Pinpoint the cell where the given text exists, returning its [X, Y] midpoint coordinate. 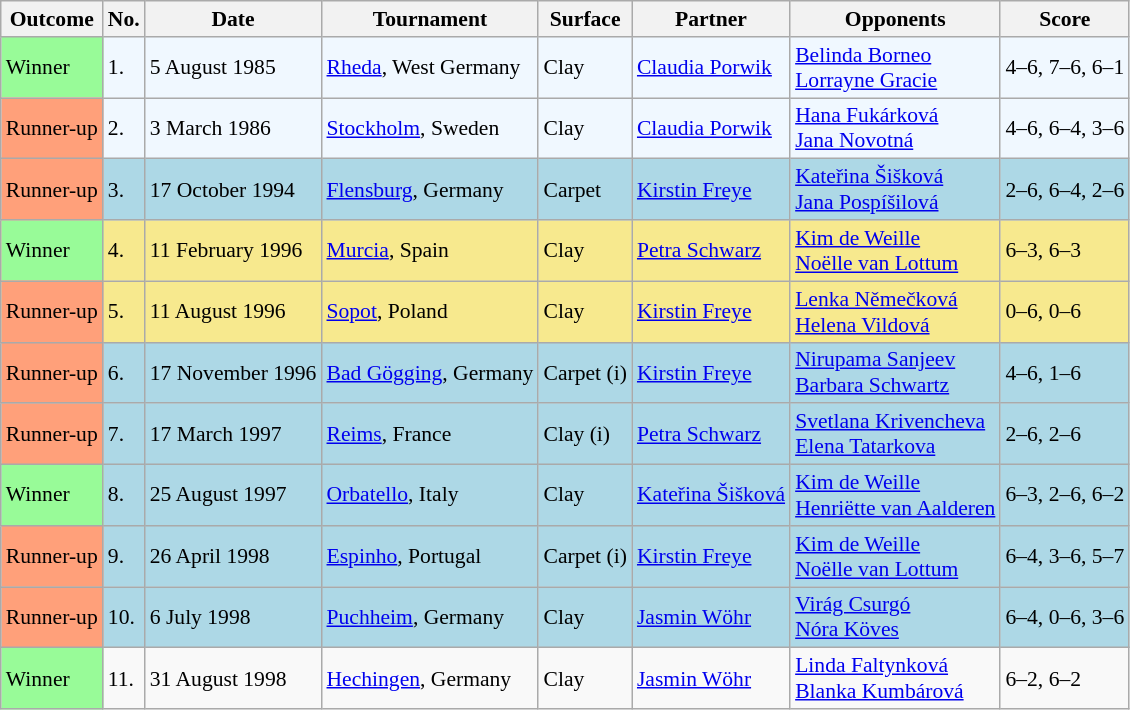
2. [124, 128]
17 November 1996 [234, 372]
Tournament [430, 19]
Bad Gögging, Germany [430, 372]
5. [124, 312]
2–6, 2–6 [1064, 434]
Kim de Weille Henriëtte van Aalderen [895, 496]
6–4, 3–6, 5–7 [1064, 556]
Linda Faltynková Blanka Kumbárová [895, 678]
11. [124, 678]
11 February 1996 [234, 250]
Opponents [895, 19]
26 April 1998 [234, 556]
4–6, 6–4, 3–6 [1064, 128]
2–6, 6–4, 2–6 [1064, 190]
Espinho, Portugal [430, 556]
Puchheim, Germany [430, 618]
Belinda Borneo Lorrayne Gracie [895, 68]
Kateřina Šišková [711, 496]
Reims, France [430, 434]
1. [124, 68]
8. [124, 496]
4–6, 1–6 [1064, 372]
Carpet [584, 190]
6. [124, 372]
Kateřina Šišková Jana Pospíšilová [895, 190]
25 August 1997 [234, 496]
Clay (i) [584, 434]
Outcome [52, 19]
4–6, 7–6, 6–1 [1064, 68]
Partner [711, 19]
Flensburg, Germany [430, 190]
Surface [584, 19]
6–4, 0–6, 3–6 [1064, 618]
Hechingen, Germany [430, 678]
9. [124, 556]
6–3, 2–6, 6–2 [1064, 496]
17 March 1997 [234, 434]
11 August 1996 [234, 312]
7. [124, 434]
Orbatello, Italy [430, 496]
Virág Csurgó Nóra Köves [895, 618]
6 July 1998 [234, 618]
No. [124, 19]
Date [234, 19]
17 October 1994 [234, 190]
10. [124, 618]
5 August 1985 [234, 68]
Murcia, Spain [430, 250]
3. [124, 190]
Sopot, Poland [430, 312]
Hana Fukárková Jana Novotná [895, 128]
Lenka Němečková Helena Vildová [895, 312]
6–2, 6–2 [1064, 678]
Score [1064, 19]
Rheda, West Germany [430, 68]
4. [124, 250]
0–6, 0–6 [1064, 312]
31 August 1998 [234, 678]
6–3, 6–3 [1064, 250]
Stockholm, Sweden [430, 128]
Nirupama Sanjeev Barbara Schwartz [895, 372]
Svetlana Krivencheva Elena Tatarkova [895, 434]
3 March 1986 [234, 128]
